Return the [x, y] coordinate for the center point of the cell that contains the specified text.  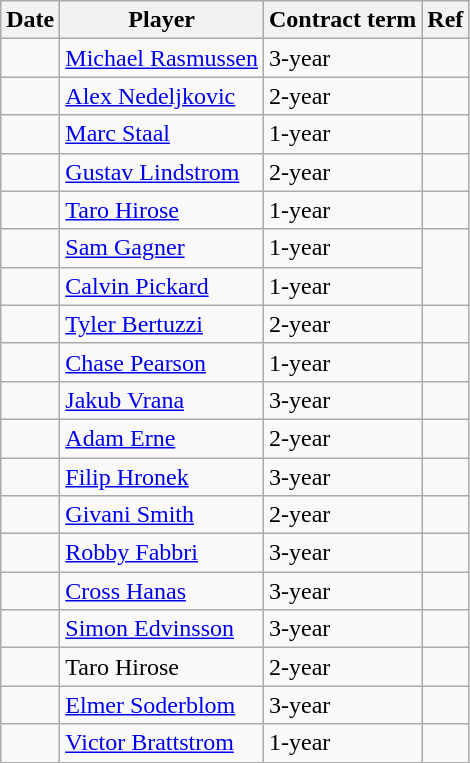
Elmer Soderblom [162, 705]
Ref [446, 20]
Cross Hanas [162, 591]
Michael Rasmussen [162, 58]
Calvin Pickard [162, 286]
Contract term [342, 20]
Alex Nedeljkovic [162, 96]
Jakub Vrana [162, 400]
Filip Hronek [162, 477]
Sam Gagner [162, 248]
Player [162, 20]
Simon Edvinsson [162, 629]
Gustav Lindstrom [162, 172]
Date [30, 20]
Marc Staal [162, 134]
Tyler Bertuzzi [162, 324]
Givani Smith [162, 515]
Robby Fabbri [162, 553]
Chase Pearson [162, 362]
Victor Brattstrom [162, 743]
Adam Erne [162, 438]
